From the cell containing the given text, extract its center point as [X, Y] coordinate. 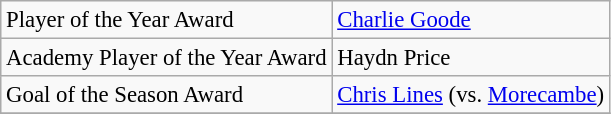
Academy Player of the Year Award [166, 58]
Charlie Goode [471, 20]
Goal of the Season Award [166, 95]
Player of the Year Award [166, 20]
Haydn Price [471, 58]
Chris Lines (vs. Morecambe) [471, 95]
